Scan for the cell matching the given text and deliver its (x, y) coordinate at center. 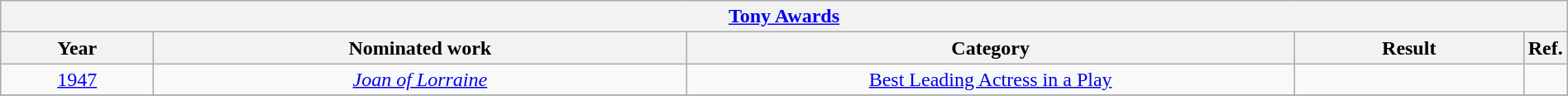
Year (78, 48)
Ref. (1545, 48)
Category (991, 48)
Tony Awards (784, 17)
Nominated work (420, 48)
1947 (78, 79)
Joan of Lorraine (420, 79)
Best Leading Actress in a Play (991, 79)
Result (1409, 48)
